For the text-containing cell, return its midpoint in [X, Y] coordinate format. 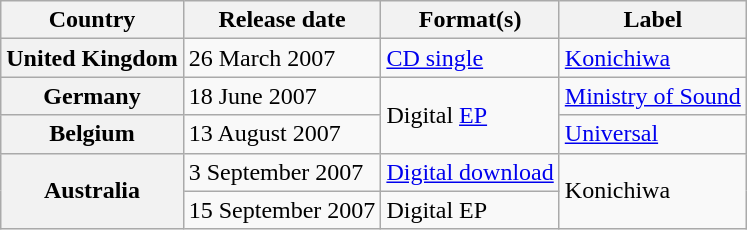
18 June 2007 [282, 96]
Country [92, 20]
United Kingdom [92, 58]
Release date [282, 20]
Ministry of Sound [652, 96]
13 August 2007 [282, 134]
CD single [470, 58]
Belgium [92, 134]
Label [652, 20]
Format(s) [470, 20]
Australia [92, 191]
15 September 2007 [282, 210]
Universal [652, 134]
Digital download [470, 172]
3 September 2007 [282, 172]
26 March 2007 [282, 58]
Germany [92, 96]
